Return [X, Y] of the center of cell containing provided text 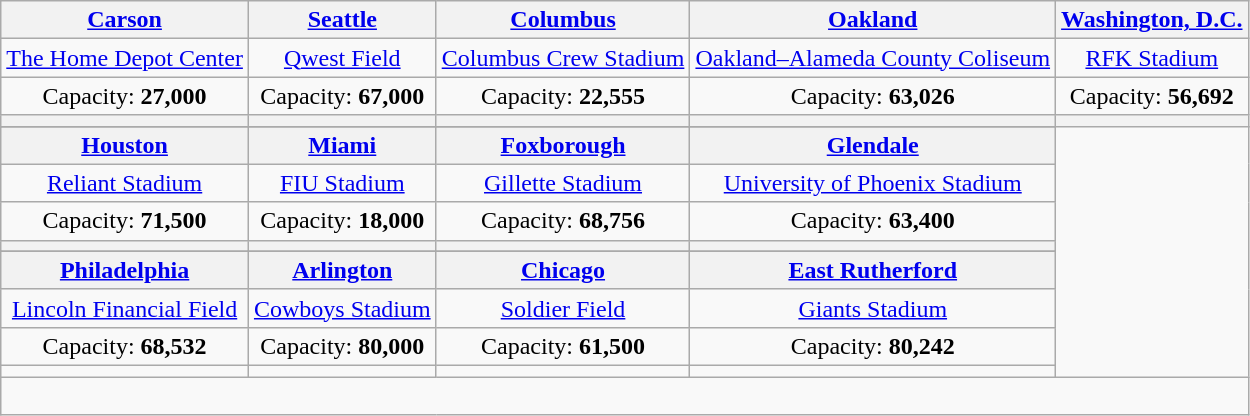
Chicago [563, 270]
Gillette Stadium [563, 183]
FIU Stadium [342, 183]
Capacity: 71,500 [125, 221]
Capacity: 18,000 [342, 221]
Arlington [342, 270]
Capacity: 63,026 [873, 96]
Capacity: 67,000 [342, 96]
Washington, D.C. [1152, 20]
University of Phoenix Stadium [873, 183]
Columbus [563, 20]
Houston [125, 145]
Capacity: 63,400 [873, 221]
Qwest Field [342, 58]
Carson [125, 20]
Capacity: 68,532 [125, 346]
The Home Depot Center [125, 58]
Reliant Stadium [125, 183]
Capacity: 80,242 [873, 346]
Soldier Field [563, 308]
Capacity: 22,555 [563, 96]
Capacity: 61,500 [563, 346]
Columbus Crew Stadium [563, 58]
East Rutherford [873, 270]
Capacity: 68,756 [563, 221]
Lincoln Financial Field [125, 308]
Giants Stadium [873, 308]
Oakland [873, 20]
Oakland–Alameda County Coliseum [873, 58]
Glendale [873, 145]
RFK Stadium [1152, 58]
Miami [342, 145]
Capacity: 27,000 [125, 96]
Seattle [342, 20]
Capacity: 56,692 [1152, 96]
Cowboys Stadium [342, 308]
Capacity: 80,000 [342, 346]
Foxborough [563, 145]
Philadelphia [125, 270]
